Locate the cell with the specified text and output its (x, y) center coordinate. 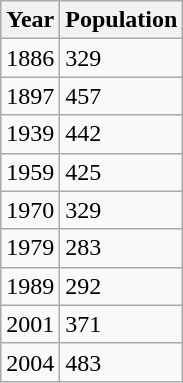
483 (122, 362)
2001 (30, 324)
1970 (30, 210)
371 (122, 324)
1959 (30, 172)
1886 (30, 58)
283 (122, 248)
1939 (30, 134)
425 (122, 172)
2004 (30, 362)
1989 (30, 286)
1897 (30, 96)
Year (30, 20)
1979 (30, 248)
442 (122, 134)
457 (122, 96)
Population (122, 20)
292 (122, 286)
